Output the (x, y) coordinate of the center of the cell containing the given text.  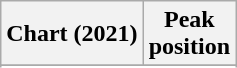
Peakposition (189, 34)
Chart (2021) (72, 34)
